Find where the given text appears and provide that cell's center as [x, y] coordinate. 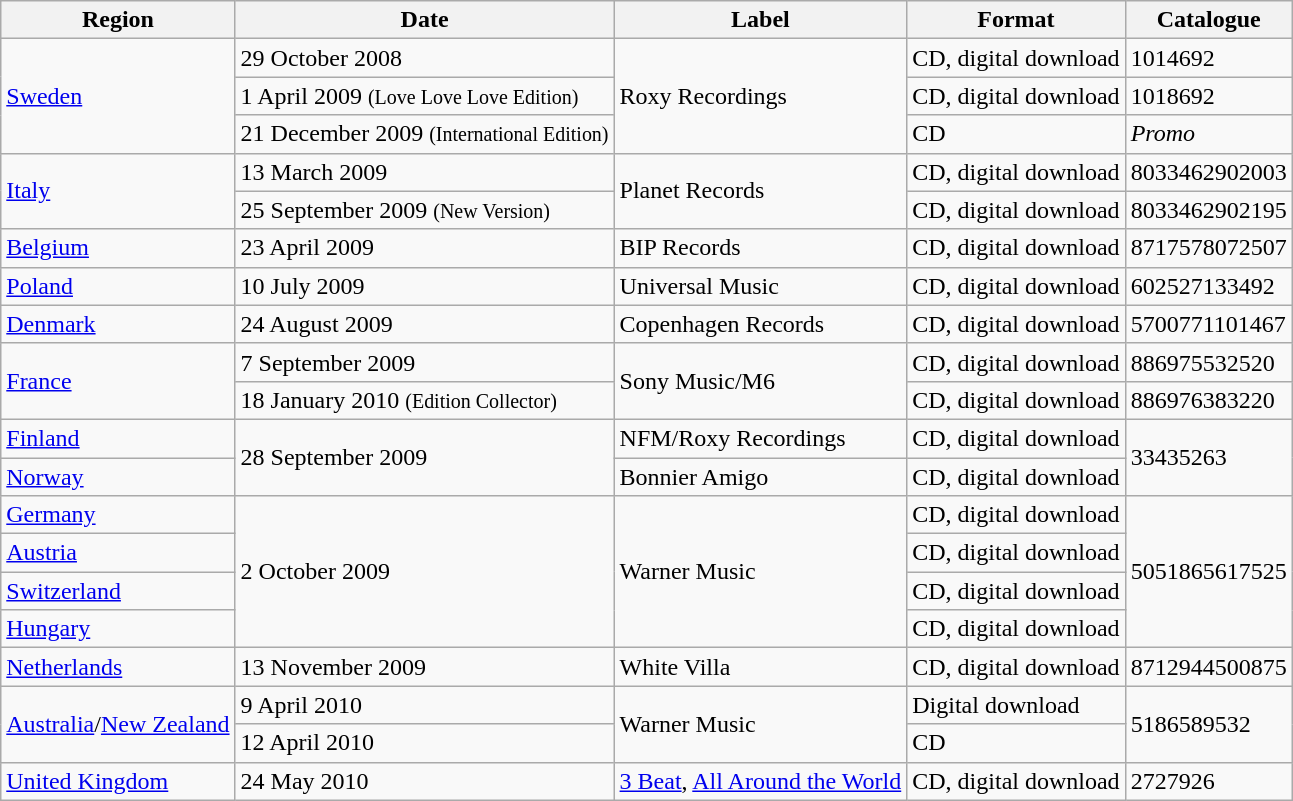
Sony Music/M6 [760, 381]
BIP Records [760, 248]
Hungary [118, 629]
Sweden [118, 96]
Region [118, 20]
Catalogue [1208, 20]
United Kingdom [118, 781]
Roxy Recordings [760, 96]
8717578072507 [1208, 248]
24 August 2009 [424, 324]
Planet Records [760, 191]
7 September 2009 [424, 362]
Copenhagen Records [760, 324]
28 September 2009 [424, 457]
10 July 2009 [424, 286]
13 March 2009 [424, 172]
9 April 2010 [424, 705]
25 September 2009 (New Version) [424, 210]
2727926 [1208, 781]
13 November 2009 [424, 667]
1014692 [1208, 58]
8033462902195 [1208, 210]
5700771101467 [1208, 324]
Promo [1208, 134]
White Villa [760, 667]
Germany [118, 515]
Digital download [1016, 705]
12 April 2010 [424, 743]
Netherlands [118, 667]
5186589532 [1208, 724]
Norway [118, 477]
8033462902003 [1208, 172]
8712944500875 [1208, 667]
Universal Music [760, 286]
886976383220 [1208, 400]
Bonnier Amigo [760, 477]
21 December 2009 (International Edition) [424, 134]
1018692 [1208, 96]
Poland [118, 286]
18 January 2010 (Edition Collector) [424, 400]
Format [1016, 20]
Belgium [118, 248]
602527133492 [1208, 286]
Austria [118, 553]
NFM/Roxy Recordings [760, 438]
Australia/New Zealand [118, 724]
2 October 2009 [424, 572]
Denmark [118, 324]
Switzerland [118, 591]
5051865617525 [1208, 572]
24 May 2010 [424, 781]
29 October 2008 [424, 58]
Label [760, 20]
Finland [118, 438]
Italy [118, 191]
886975532520 [1208, 362]
23 April 2009 [424, 248]
France [118, 381]
3 Beat, All Around the World [760, 781]
Date [424, 20]
33435263 [1208, 457]
1 April 2009 (Love Love Love Edition) [424, 96]
